Determine the [X, Y] coordinate at the center of the cell enclosing the given text.  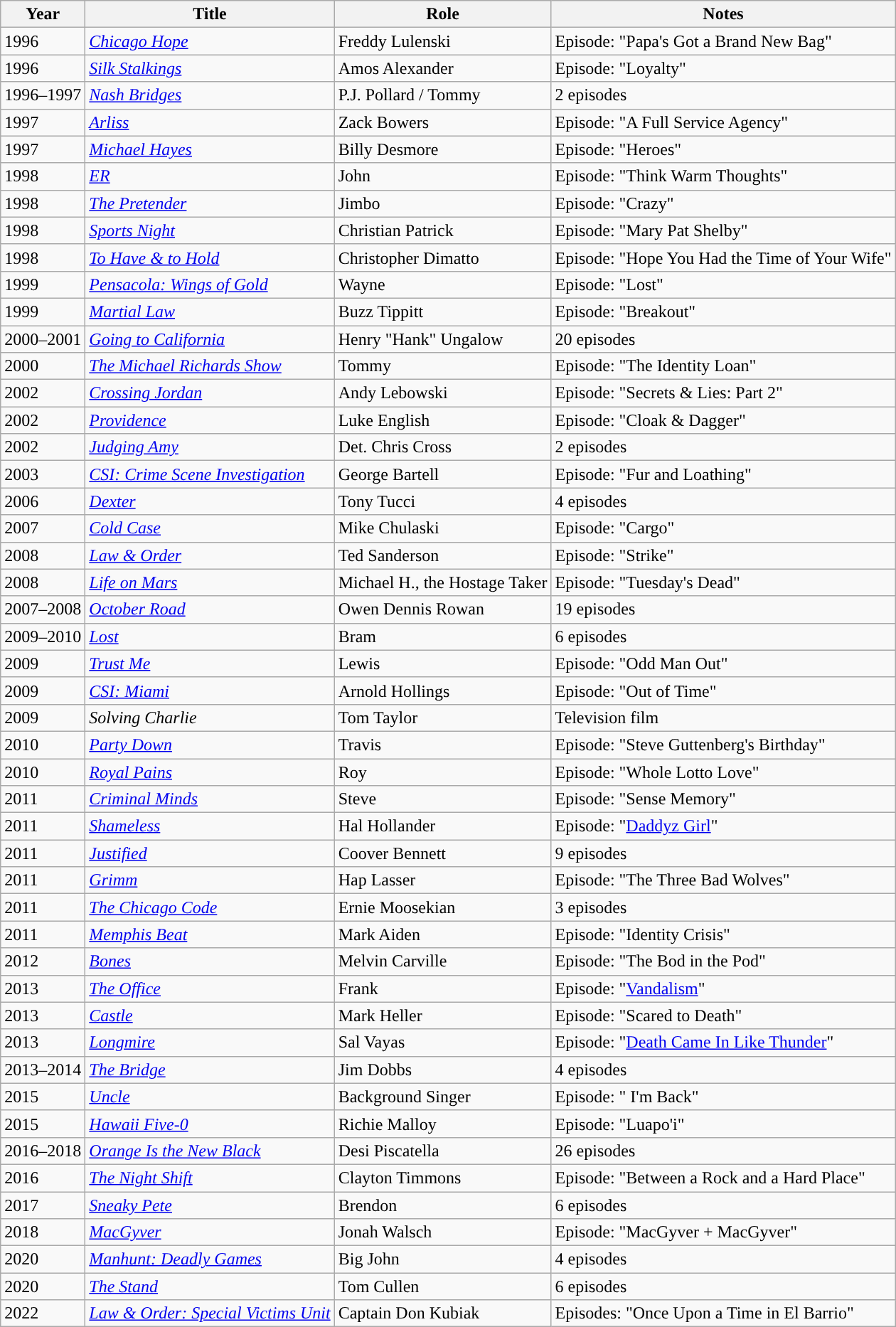
Episode: "Breakout" [723, 311]
Manhunt: Deadly Games [210, 1259]
Zack Bowers [442, 122]
2016–2018 [43, 1151]
Christian Patrick [442, 230]
Episode: "Strike" [723, 555]
Mark Aiden [442, 934]
Notes [723, 14]
Hap Lasser [442, 880]
Travis [442, 745]
Year [43, 14]
P.J. Pollard / Tommy [442, 95]
Christopher Dimatto [442, 257]
19 episodes [723, 609]
2003 [43, 474]
The Pretender [210, 203]
Criminal Minds [210, 799]
Episode: "The Three Bad Wolves" [723, 880]
Arliss [210, 122]
2007–2008 [43, 609]
Episode: "Secrets & Lies: Part 2" [723, 393]
Episode: "Identity Crisis" [723, 934]
October Road [210, 609]
Tommy [442, 366]
The Office [210, 988]
9 episodes [723, 853]
Episodes: "Once Upon a Time in El Barrio" [723, 1313]
CSI: Miami [210, 691]
Wayne [442, 284]
Jim Dobbs [442, 1070]
Sneaky Pete [210, 1205]
Background Singer [442, 1097]
Jimbo [442, 203]
Andy Lebowski [442, 393]
Episode: "Sense Memory" [723, 799]
Episode: "Daddyz Girl" [723, 826]
Royal Pains [210, 772]
Episode: "The Bod in the Pod" [723, 961]
Chicago Hope [210, 41]
Episode: "Odd Man Out" [723, 663]
Episode: "Papa's Got a Brand New Bag" [723, 41]
Crossing Jordan [210, 393]
Party Down [210, 745]
Longmire [210, 1043]
Providence [210, 420]
Brendon [442, 1205]
Cold Case [210, 528]
Episode: "Luapo'i" [723, 1124]
Michael H., the Hostage Taker [442, 582]
Episode: "Whole Lotto Love" [723, 772]
2000–2001 [43, 339]
2007 [43, 528]
Clayton Timmons [442, 1178]
Episode: "Crazy" [723, 203]
Martial Law [210, 311]
Tom Taylor [442, 718]
The Bridge [210, 1070]
Episode: "Steve Guttenberg's Birthday" [723, 745]
CSI: Crime Scene Investigation [210, 474]
Episode: "Tuesday's Dead" [723, 582]
Episode: "Out of Time" [723, 691]
Episode: "The Identity Loan" [723, 366]
John [442, 176]
Ted Sanderson [442, 555]
Episode: "Cloak & Dagger" [723, 420]
2016 [43, 1178]
Captain Don Kubiak [442, 1313]
Episode: "Scared to Death" [723, 1016]
Episode: "Mary Pat Shelby" [723, 230]
1996–1997 [43, 95]
Big John [442, 1259]
2013–2014 [43, 1070]
Orange Is the New Black [210, 1151]
Mark Heller [442, 1016]
Episode: "Fur and Loathing" [723, 474]
Frank [442, 988]
Justified [210, 853]
Episode: "Lost" [723, 284]
Desi Piscatella [442, 1151]
To Have & to Hold [210, 257]
Pensacola: Wings of Gold [210, 284]
Owen Dennis Rowan [442, 609]
Sports Night [210, 230]
Tom Cullen [442, 1286]
Episode: "Loyalty" [723, 68]
2000 [43, 366]
MacGyver [210, 1232]
Amos Alexander [442, 68]
ER [210, 176]
Bones [210, 961]
2017 [43, 1205]
Episode: "A Full Service Agency" [723, 122]
2022 [43, 1313]
Ernie Moosekian [442, 907]
Going to California [210, 339]
Melvin Carville [442, 961]
Episode: "Think Warm Thoughts" [723, 176]
Episode: "Cargo" [723, 528]
Hawaii Five-0 [210, 1124]
26 episodes [723, 1151]
Richie Malloy [442, 1124]
Episode: "Hope You Had the Time of Your Wife" [723, 257]
3 episodes [723, 907]
Episode: "Death Came In Like Thunder" [723, 1043]
Nash Bridges [210, 95]
Uncle [210, 1097]
The Michael Richards Show [210, 366]
Dexter [210, 501]
Television film [723, 718]
Judging Amy [210, 447]
Sal Vayas [442, 1043]
Billy Desmore [442, 149]
Law & Order: Special Victims Unit [210, 1313]
2012 [43, 961]
Steve [442, 799]
Freddy Lulenski [442, 41]
Arnold Hollings [442, 691]
Luke English [442, 420]
Life on Mars [210, 582]
Title [210, 14]
2009–2010 [43, 636]
Buzz Tippitt [442, 311]
Castle [210, 1016]
Trust Me [210, 663]
Solving Charlie [210, 718]
Jonah Walsch [442, 1232]
Memphis Beat [210, 934]
Tony Tucci [442, 501]
Episode: "Between a Rock and a Hard Place" [723, 1178]
Roy [442, 772]
Lewis [442, 663]
Shameless [210, 826]
Michael Hayes [210, 149]
Episode: "Vandalism" [723, 988]
Role [442, 14]
Episode: "Heroes" [723, 149]
Episode: " I'm Back" [723, 1097]
Bram [442, 636]
Coover Bennett [442, 853]
Law & Order [210, 555]
20 episodes [723, 339]
Grimm [210, 880]
Episode: "MacGyver + MacGyver" [723, 1232]
Lost [210, 636]
2006 [43, 501]
The Night Shift [210, 1178]
Hal Hollander [442, 826]
2018 [43, 1232]
The Chicago Code [210, 907]
Silk Stalkings [210, 68]
Mike Chulaski [442, 528]
Det. Chris Cross [442, 447]
Henry "Hank" Ungalow [442, 339]
The Stand [210, 1286]
George Bartell [442, 474]
